For the text-containing cell, return its midpoint in [X, Y] coordinate format. 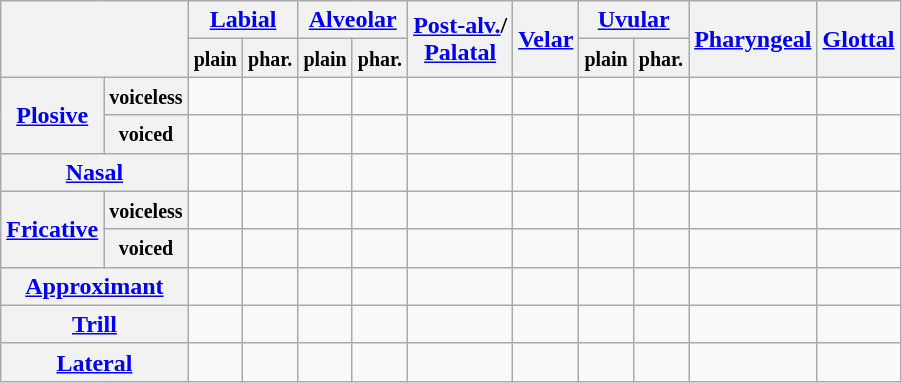
Plosive [52, 115]
Uvular [634, 20]
Glottal [858, 39]
Fricative [52, 229]
Velar [546, 39]
Labial [243, 20]
Nasal [94, 172]
Approximant [94, 286]
Trill [94, 324]
Alveolar [353, 20]
Post-alv./Palatal [460, 39]
Pharyngeal [753, 39]
Lateral [94, 362]
